Output the (x, y) coordinate of the center of the cell containing the given text.  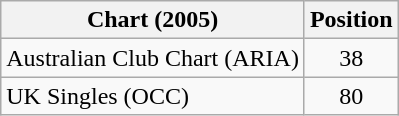
Chart (2005) (153, 20)
38 (351, 58)
80 (351, 96)
UK Singles (OCC) (153, 96)
Australian Club Chart (ARIA) (153, 58)
Position (351, 20)
